Output the (X, Y) coordinate of the center of the cell containing the given text.  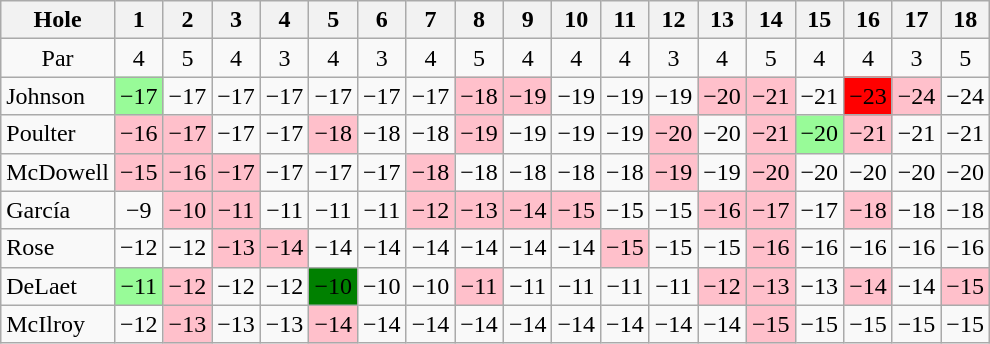
16 (868, 20)
Johnson (58, 96)
13 (722, 20)
11 (626, 20)
Hole (58, 20)
6 (382, 20)
17 (916, 20)
12 (674, 20)
1 (138, 20)
18 (966, 20)
14 (770, 20)
García (58, 210)
Par (58, 58)
McDowell (58, 172)
7 (430, 20)
8 (480, 20)
−23 (868, 96)
Rose (58, 248)
10 (576, 20)
2 (188, 20)
McIlroy (58, 324)
Poulter (58, 134)
15 (820, 20)
−9 (138, 210)
9 (528, 20)
DeLaet (58, 286)
